Determine the (X, Y) coordinate at the center of the cell enclosing the given text.  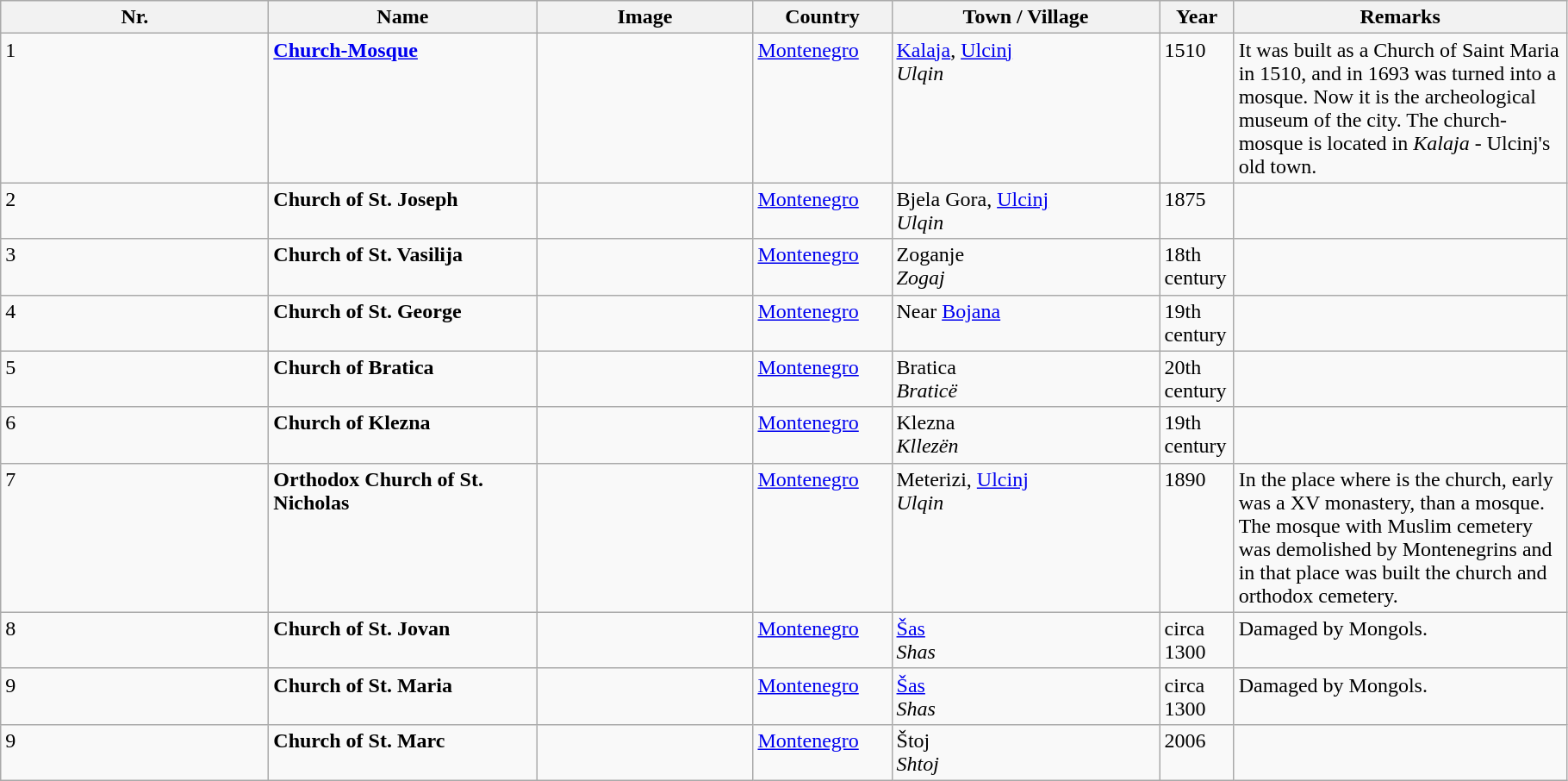
Orthodox Church of St. Nicholas (403, 538)
Country (822, 17)
18th century (1197, 267)
Image (644, 17)
1 (134, 109)
1890 (1197, 538)
Near Bojana (1025, 322)
4 (134, 322)
6 (134, 434)
Bjela Gora, Ulcinj Ulqin (1025, 210)
7 (134, 538)
Church of St. Jovan (403, 640)
Church of St. Joseph (403, 210)
Klezna Kllezën (1025, 434)
Church of St. Marc (403, 752)
Church of Klezna (403, 434)
5 (134, 379)
Štoj Shtoj (1025, 752)
Meterizi, Ulcinj Ulqin (1025, 538)
Year (1197, 17)
Church-Mosque (403, 109)
Church of Bratica (403, 379)
8 (134, 640)
1875 (1197, 210)
Church of St. Maria (403, 697)
20th century (1197, 379)
1510 (1197, 109)
Church of St. George (403, 322)
3 (134, 267)
Nr. (134, 17)
Kalaja, Ulcinj Ulqin (1025, 109)
Remarks (1400, 17)
Zoganje Zogaj (1025, 267)
2006 (1197, 752)
Church of St. Vasilija (403, 267)
Bratica Braticë (1025, 379)
Name (403, 17)
2 (134, 210)
Town / Village (1025, 17)
